Output the (x, y) coordinate of the center of the cell containing the given text.  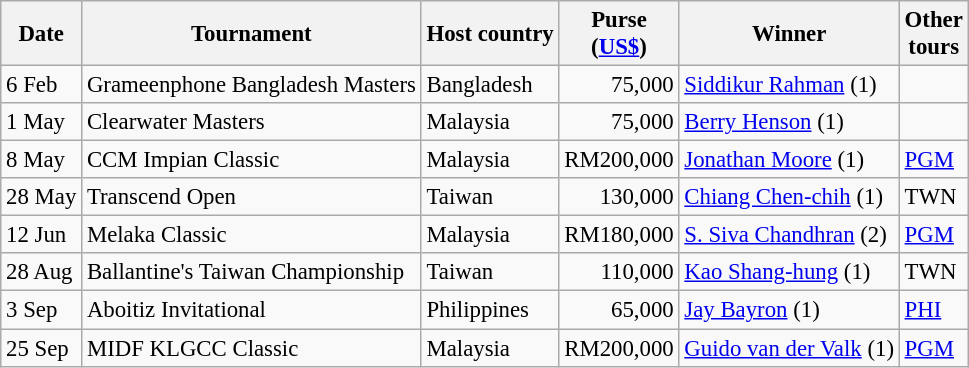
1 May (42, 122)
Kao Shang-hung (1) (789, 273)
Guido van der Valk (1) (789, 348)
28 Aug (42, 273)
Melaka Classic (252, 235)
Grameenphone Bangladesh Masters (252, 85)
65,000 (619, 310)
Siddikur Rahman (1) (789, 85)
CCM Impian Classic (252, 160)
PHI (934, 310)
6 Feb (42, 85)
Jay Bayron (1) (789, 310)
Othertours (934, 34)
130,000 (619, 197)
Transcend Open (252, 197)
Tournament (252, 34)
Clearwater Masters (252, 122)
12 Jun (42, 235)
Bangladesh (490, 85)
8 May (42, 160)
Jonathan Moore (1) (789, 160)
MIDF KLGCC Classic (252, 348)
S. Siva Chandhran (2) (789, 235)
Chiang Chen-chih (1) (789, 197)
Date (42, 34)
Aboitiz Invitational (252, 310)
Ballantine's Taiwan Championship (252, 273)
Winner (789, 34)
Host country (490, 34)
3 Sep (42, 310)
Philippines (490, 310)
Purse(US$) (619, 34)
25 Sep (42, 348)
28 May (42, 197)
Berry Henson (1) (789, 122)
110,000 (619, 273)
RM180,000 (619, 235)
